Scan for the cell matching the given text and deliver its (X, Y) coordinate at center. 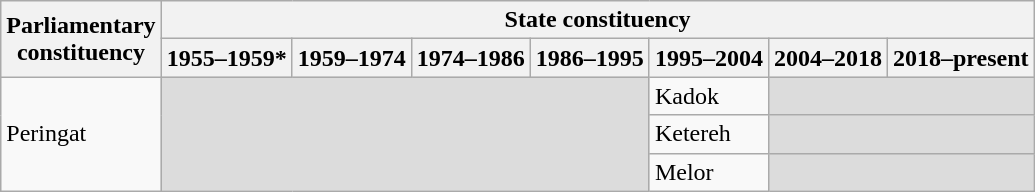
Melor (708, 172)
Kadok (708, 96)
1959–1974 (352, 58)
Parliamentaryconstituency (81, 39)
State constituency (598, 20)
Ketereh (708, 134)
Peringat (81, 134)
1986–1995 (590, 58)
2004–2018 (828, 58)
1974–1986 (470, 58)
1995–2004 (708, 58)
2018–present (960, 58)
1955–1959* (226, 58)
